Search for the cell housing the specified text and yield its (x, y) center coordinate. 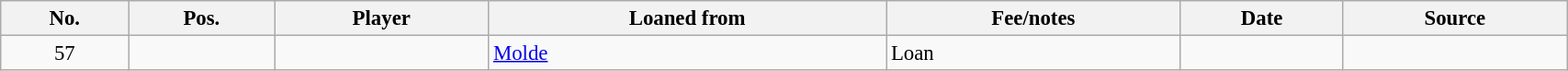
Molde (687, 53)
No. (64, 18)
Source (1455, 18)
Fee/notes (1034, 18)
Loaned from (687, 18)
Loan (1034, 53)
Pos. (202, 18)
Player (382, 18)
Date (1262, 18)
57 (64, 53)
